Determine the (X, Y) coordinate at the center of the cell enclosing the given text.  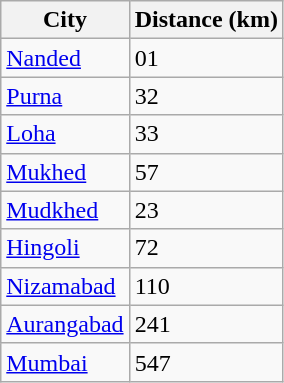
241 (206, 324)
Nanded (65, 58)
Purna (65, 96)
547 (206, 362)
Nizamabad (65, 286)
City (65, 20)
Mumbai (65, 362)
32 (206, 96)
01 (206, 58)
Mukhed (65, 172)
57 (206, 172)
33 (206, 134)
72 (206, 248)
110 (206, 286)
Distance (km) (206, 20)
Loha (65, 134)
Mudkhed (65, 210)
Aurangabad (65, 324)
23 (206, 210)
Hingoli (65, 248)
